Search for the cell housing the specified text and yield its [X, Y] center coordinate. 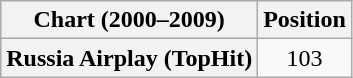
103 [305, 58]
Russia Airplay (TopHit) [130, 58]
Chart (2000–2009) [130, 20]
Position [305, 20]
